Search for the cell housing the specified text and yield its [x, y] center coordinate. 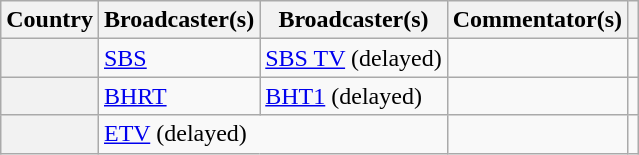
Commentator(s) [537, 20]
Country [50, 20]
SBS [178, 58]
BHT1 (delayed) [354, 96]
SBS TV (delayed) [354, 58]
ETV (delayed) [272, 134]
BHRT [178, 96]
